From the cell containing the given text, extract its center point as [X, Y] coordinate. 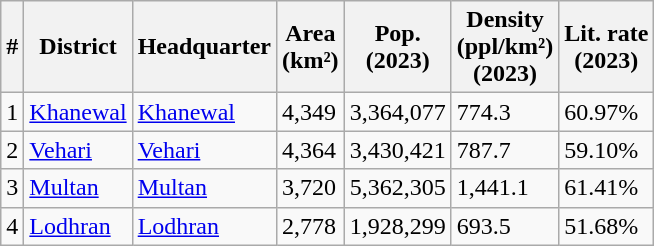
3,364,077 [398, 112]
2,778 [311, 226]
59.10% [606, 150]
61.41% [606, 188]
1,441.1 [505, 188]
4,364 [311, 150]
4 [12, 226]
1,928,299 [398, 226]
Density(ppl/km²)(2023) [505, 47]
Lit. rate(2023) [606, 47]
3 [12, 188]
60.97% [606, 112]
774.3 [505, 112]
4,349 [311, 112]
1 [12, 112]
3,720 [311, 188]
787.7 [505, 150]
Pop.(2023) [398, 47]
# [12, 47]
2 [12, 150]
51.68% [606, 226]
3,430,421 [398, 150]
5,362,305 [398, 188]
Area(km²) [311, 47]
Headquarter [204, 47]
693.5 [505, 226]
District [78, 47]
